Capture the cell that displays the provided text and extract its (x, y) central coordinate. 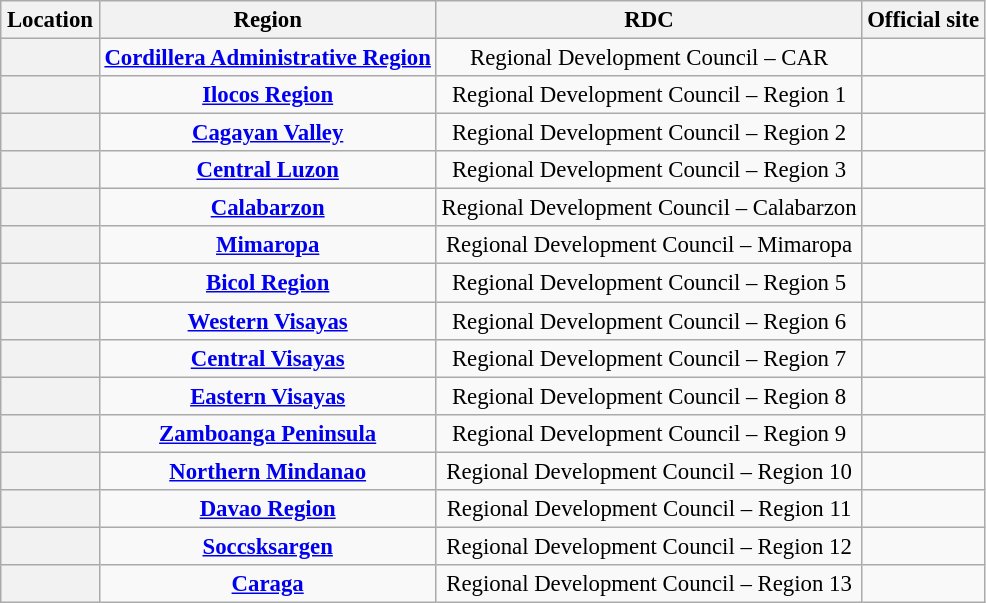
Regional Development Council – Region 6 (649, 321)
Ilocos Region (268, 95)
Regional Development Council – Region 12 (649, 546)
Location (50, 20)
Western Visayas (268, 321)
Regional Development Council – CAR (649, 58)
Regional Development Council – Region 13 (649, 584)
Regional Development Council – Calabarzon (649, 208)
Calabarzon (268, 208)
Caraga (268, 584)
Regional Development Council – Region 1 (649, 95)
Central Visayas (268, 358)
Cordillera Administrative Region (268, 58)
Eastern Visayas (268, 396)
Region (268, 20)
Regional Development Council – Region 8 (649, 396)
Regional Development Council – Region 7 (649, 358)
Regional Development Council – Region 11 (649, 509)
Northern Mindanao (268, 471)
Mimaropa (268, 245)
Central Luzon (268, 170)
Regional Development Council – Mimaropa (649, 245)
RDC (649, 20)
Davao Region (268, 509)
Soccsksargen (268, 546)
Regional Development Council – Region 9 (649, 433)
Regional Development Council – Region 10 (649, 471)
Cagayan Valley (268, 133)
Official site (924, 20)
Regional Development Council – Region 5 (649, 283)
Regional Development Council – Region 2 (649, 133)
Regional Development Council – Region 3 (649, 170)
Zamboanga Peninsula (268, 433)
Bicol Region (268, 283)
